Extract the (X, Y) coordinate from the center of the cell holding the provided text.  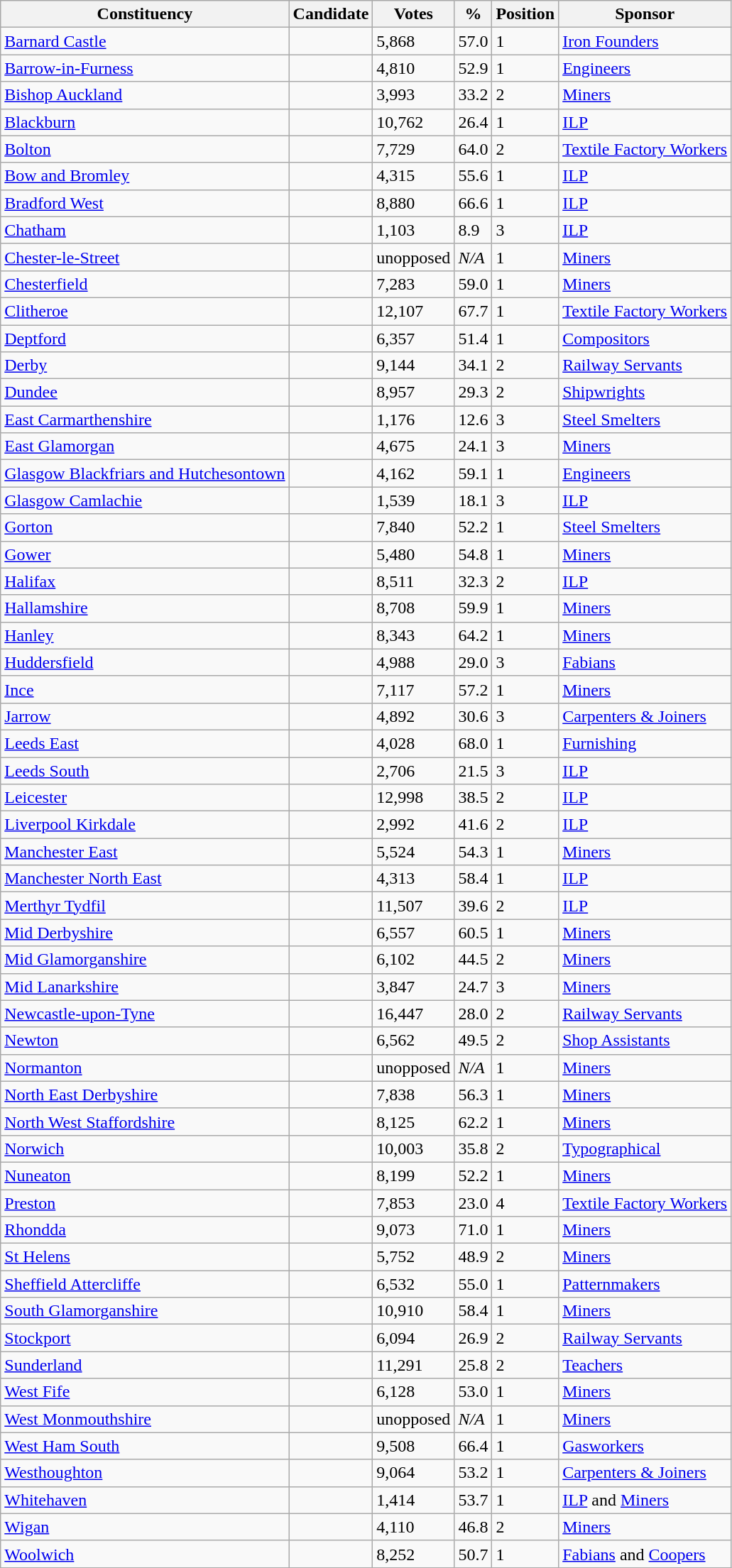
38.5 (473, 798)
53.2 (473, 1473)
Constituency (145, 14)
Merthyr Tydfil (145, 906)
34.1 (473, 366)
21.5 (473, 770)
Preston (145, 1203)
Jarrow (145, 716)
24.7 (473, 987)
Rhondda (145, 1230)
12,998 (413, 798)
Manchester East (145, 852)
11,291 (413, 1365)
56.3 (473, 1095)
4,313 (413, 879)
Shop Assistants (645, 1041)
10,003 (413, 1148)
54.3 (473, 852)
Nuneaton (145, 1175)
32.3 (473, 581)
2,706 (413, 770)
8,511 (413, 581)
59.1 (473, 473)
18.1 (473, 500)
Patternmakers (645, 1284)
10,762 (413, 122)
Barnard Castle (145, 41)
East Glamorgan (145, 446)
Bradford West (145, 203)
6,357 (413, 339)
8,199 (413, 1175)
5,752 (413, 1257)
66.6 (473, 203)
8,880 (413, 203)
8,957 (413, 393)
54.8 (473, 554)
Sheffield Attercliffe (145, 1284)
35.8 (473, 1148)
57.0 (473, 41)
Liverpool Kirkdale (145, 825)
South Glamorganshire (145, 1311)
Woolwich (145, 1554)
Leeds East (145, 743)
8,343 (413, 635)
39.6 (473, 906)
Westhoughton (145, 1473)
Fabians (645, 662)
53.0 (473, 1392)
29.0 (473, 662)
60.5 (473, 933)
Sponsor (645, 14)
5,524 (413, 852)
8.9 (473, 230)
ILP and Miners (645, 1500)
1,176 (413, 420)
Blackburn (145, 122)
3,993 (413, 95)
1,414 (413, 1500)
Compositors (645, 339)
Chatham (145, 230)
Mid Lanarkshire (145, 987)
16,447 (413, 1014)
64.0 (473, 149)
6,557 (413, 933)
Stockport (145, 1338)
64.2 (473, 635)
Glasgow Camlachie (145, 500)
4,810 (413, 68)
Ince (145, 689)
Bow and Bromley (145, 176)
7,117 (413, 689)
67.7 (473, 311)
West Monmouthshire (145, 1419)
Bishop Auckland (145, 95)
Clitheroe (145, 311)
North East Derbyshire (145, 1095)
Whitehaven (145, 1500)
11,507 (413, 906)
6,128 (413, 1392)
12.6 (473, 420)
8,125 (413, 1122)
Wigan (145, 1527)
Gower (145, 554)
Votes (413, 14)
48.9 (473, 1257)
4,028 (413, 743)
Hallamshire (145, 608)
7,283 (413, 284)
Manchester North East (145, 879)
1,103 (413, 230)
Chesterfield (145, 284)
4,110 (413, 1527)
6,532 (413, 1284)
Bolton (145, 149)
4,315 (413, 176)
1,539 (413, 500)
68.0 (473, 743)
23.0 (473, 1203)
51.4 (473, 339)
46.8 (473, 1527)
59.9 (473, 608)
West Ham South (145, 1446)
59.0 (473, 284)
41.6 (473, 825)
% (473, 14)
62.2 (473, 1122)
66.4 (473, 1446)
57.2 (473, 689)
12,107 (413, 311)
4,892 (413, 716)
9,073 (413, 1230)
6,562 (413, 1041)
Norwich (145, 1148)
53.7 (473, 1500)
Hanley (145, 635)
7,729 (413, 149)
Fabians and Coopers (645, 1554)
2,992 (413, 825)
West Fife (145, 1392)
Barrow-in-Furness (145, 68)
3,847 (413, 987)
Gasworkers (645, 1446)
7,853 (413, 1203)
7,838 (413, 1095)
55.0 (473, 1284)
North West Staffordshire (145, 1122)
Halifax (145, 581)
9,508 (413, 1446)
Leeds South (145, 770)
9,144 (413, 366)
Mid Glamorganshire (145, 960)
52.9 (473, 68)
Mid Derbyshire (145, 933)
26.9 (473, 1338)
Newton (145, 1041)
Furnishing (645, 743)
Leicester (145, 798)
East Carmarthenshire (145, 420)
Normanton (145, 1068)
10,910 (413, 1311)
4 (525, 1203)
Sunderland (145, 1365)
4,162 (413, 473)
30.6 (473, 716)
Glasgow Blackfriars and Hutchesontown (145, 473)
28.0 (473, 1014)
5,480 (413, 554)
9,064 (413, 1473)
Shipwrights (645, 393)
6,094 (413, 1338)
Dundee (145, 393)
Teachers (645, 1365)
5,868 (413, 41)
8,708 (413, 608)
Chester-le-Street (145, 257)
Huddersfield (145, 662)
Typographical (645, 1148)
St Helens (145, 1257)
7,840 (413, 527)
71.0 (473, 1230)
4,988 (413, 662)
24.1 (473, 446)
44.5 (473, 960)
49.5 (473, 1041)
4,675 (413, 446)
Newcastle-upon-Tyne (145, 1014)
Derby (145, 366)
Iron Founders (645, 41)
Position (525, 14)
Gorton (145, 527)
29.3 (473, 393)
26.4 (473, 122)
Candidate (331, 14)
33.2 (473, 95)
50.7 (473, 1554)
25.8 (473, 1365)
55.6 (473, 176)
8,252 (413, 1554)
Deptford (145, 339)
6,102 (413, 960)
